Output the (x, y) coordinate of the center of the cell containing the given text.  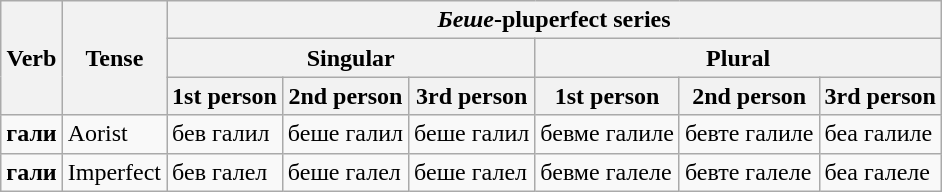
Plural (738, 58)
бев галил (225, 134)
Tense (114, 58)
бевте галиле (749, 134)
беа галиле (880, 134)
беа галеле (880, 172)
Singular (351, 58)
Беше-pluperfect series (554, 20)
Verb (32, 58)
Aorist (114, 134)
бевме галеле (608, 172)
бев галел (225, 172)
бевме галиле (608, 134)
бевте галеле (749, 172)
Imperfect (114, 172)
